Extract the (X, Y) coordinate from the center of the cell holding the provided text.  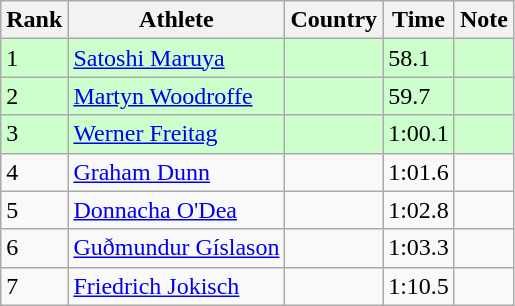
1:10.5 (419, 286)
1:03.3 (419, 248)
Graham Dunn (176, 172)
Guðmundur Gíslason (176, 248)
5 (34, 210)
Werner Freitag (176, 134)
3 (34, 134)
1:00.1 (419, 134)
Martyn Woodroffe (176, 96)
Note (484, 20)
59.7 (419, 96)
Donnacha O'Dea (176, 210)
58.1 (419, 58)
Athlete (176, 20)
4 (34, 172)
1:01.6 (419, 172)
6 (34, 248)
Satoshi Maruya (176, 58)
2 (34, 96)
Rank (34, 20)
7 (34, 286)
Country (334, 20)
1:02.8 (419, 210)
1 (34, 58)
Friedrich Jokisch (176, 286)
Time (419, 20)
